Determine the [X, Y] coordinate at the center of the cell enclosing the given text.  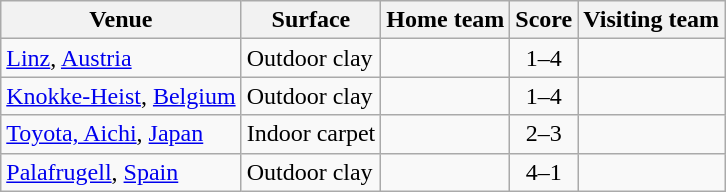
Knokke-Heist, Belgium [121, 96]
Visiting team [652, 20]
Home team [446, 20]
Toyota, Aichi, Japan [121, 134]
Indoor carpet [311, 134]
Venue [121, 20]
4–1 [544, 172]
Surface [311, 20]
Linz, Austria [121, 58]
2–3 [544, 134]
Palafrugell, Spain [121, 172]
Score [544, 20]
